Determine the (x, y) coordinate at the center of the cell enclosing the given text.  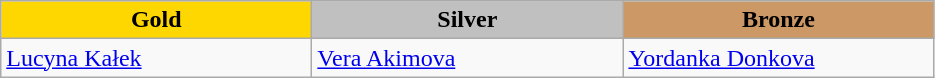
Silver (468, 20)
Bronze (778, 20)
Lucyna Kałek (156, 58)
Gold (156, 20)
Vera Akimova (468, 58)
Yordanka Donkova (778, 58)
